Search for the cell housing the specified text and yield its (X, Y) center coordinate. 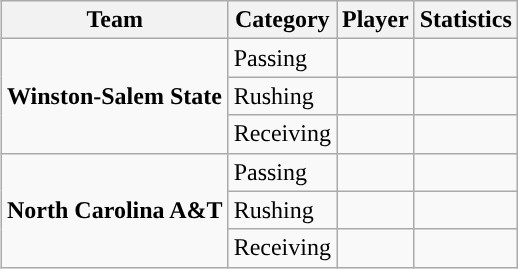
Player (375, 20)
Statistics (466, 20)
Category (282, 20)
Team (114, 20)
North Carolina A&T (114, 210)
Winston-Salem State (114, 96)
